Determine the (X, Y) coordinate at the center of the cell enclosing the given text.  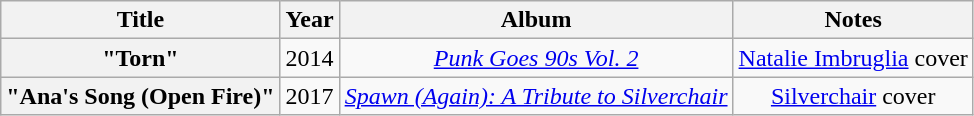
Spawn (Again): A Tribute to Silverchair (536, 96)
Album (536, 20)
2017 (310, 96)
Notes (853, 20)
"Torn" (140, 58)
2014 (310, 58)
Silverchair cover (853, 96)
"Ana's Song (Open Fire)" (140, 96)
Year (310, 20)
Punk Goes 90s Vol. 2 (536, 58)
Natalie Imbruglia cover (853, 58)
Title (140, 20)
